From the cell containing the given text, extract its center point as [X, Y] coordinate. 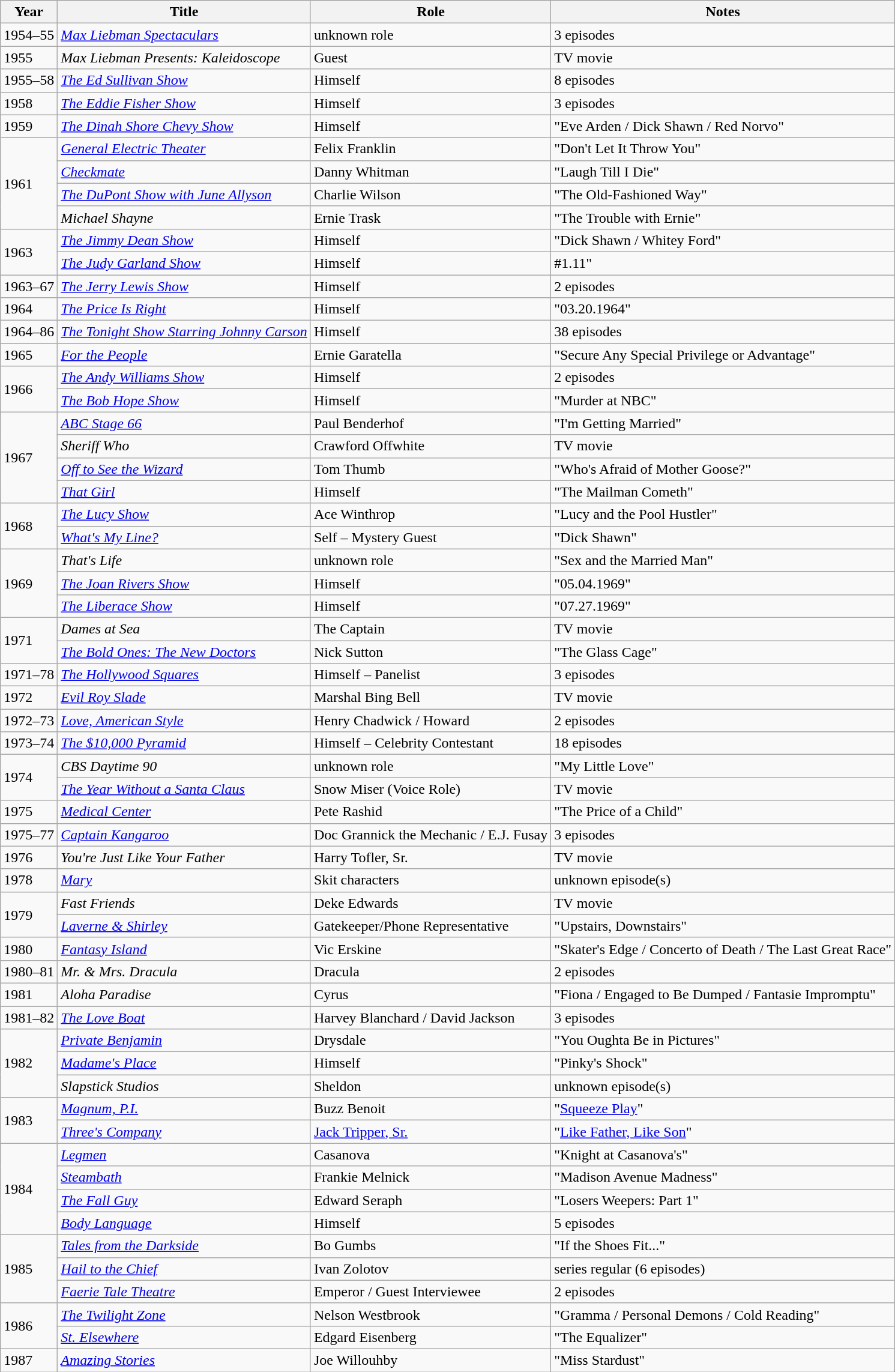
"Pinky's Shock" [723, 1063]
The Year Without a Santa Claus [184, 789]
Tales from the Darkside [184, 1246]
Paul Benderhof [430, 423]
Himself – Celebrity Contestant [430, 743]
Private Benjamin [184, 1041]
Deke Edwards [430, 903]
Ivan Zolotov [430, 1269]
Three's Company [184, 1132]
5 episodes [723, 1223]
Ernie Trask [430, 217]
The Bold Ones: The New Doctors [184, 651]
"Who's Afraid of Mother Goose?" [723, 469]
The Joan Rivers Show [184, 583]
Edgard Eisenberg [430, 1337]
Mr. & Mrs. Dracula [184, 972]
1955 [29, 58]
"The Price of a Child" [723, 812]
Nick Sutton [430, 651]
Laverne & Shirley [184, 926]
The Ed Sullivan Show [184, 80]
"Like Father, Like Son" [723, 1132]
Michael Shayne [184, 217]
1981 [29, 994]
Title [184, 12]
1986 [29, 1326]
The DuPont Show with June Allyson [184, 195]
Buzz Benoit [430, 1109]
"If the Shoes Fit..." [723, 1246]
Ernie Garatella [430, 355]
The Judy Garland Show [184, 263]
series regular (6 episodes) [723, 1269]
What's My Line? [184, 537]
1972 [29, 698]
The Fall Guy [184, 1200]
Self – Mystery Guest [430, 537]
Sheriff Who [184, 446]
"Gramma / Personal Demons / Cold Reading" [723, 1314]
Marshal Bing Bell [430, 698]
1987 [29, 1360]
"Squeeze Play" [723, 1109]
Steambath [184, 1177]
Snow Miser (Voice Role) [430, 789]
1980 [29, 949]
1975 [29, 812]
1959 [29, 126]
Year [29, 12]
The Love Boat [184, 1018]
The Eddie Fisher Show [184, 103]
Casanova [430, 1155]
"The Trouble with Ernie" [723, 217]
"Madison Avenue Madness" [723, 1177]
"Fiona / Engaged to Be Dumped / Fantasie Impromptu" [723, 994]
"Sex and the Married Man" [723, 560]
1982 [29, 1063]
Crawford Offwhite [430, 446]
1976 [29, 857]
Max Liebman Spectaculars [184, 35]
Pete Rashid [430, 812]
"05.04.1969" [723, 583]
Dracula [430, 972]
Skit characters [430, 880]
The Price Is Right [184, 309]
"Miss Stardust" [723, 1360]
1984 [29, 1189]
Doc Grannick the Mechanic / E.J. Fusay [430, 835]
"The Equalizer" [723, 1337]
"The Glass Cage" [723, 651]
"Murder at NBC" [723, 400]
1955–58 [29, 80]
The $10,000 Pyramid [184, 743]
#1.11" [723, 263]
Joe Willouhby [430, 1360]
Amazing Stories [184, 1360]
Fantasy Island [184, 949]
Charlie Wilson [430, 195]
Bo Gumbs [430, 1246]
Vic Erskine [430, 949]
CBS Daytime 90 [184, 766]
"Dick Shawn / Whitey Ford" [723, 240]
1979 [29, 914]
Captain Kangaroo [184, 835]
ABC Stage 66 [184, 423]
Ace Winthrop [430, 515]
"I'm Getting Married" [723, 423]
Nelson Westbrook [430, 1314]
Evil Roy Slade [184, 698]
Frankie Melnick [430, 1177]
1978 [29, 880]
Cyrus [430, 994]
Fast Friends [184, 903]
Hail to the Chief [184, 1269]
Tom Thumb [430, 469]
Medical Center [184, 812]
"You Oughta Be in Pictures" [723, 1041]
The Bob Hope Show [184, 400]
The Captain [430, 629]
Notes [723, 12]
1954–55 [29, 35]
Dames at Sea [184, 629]
1964 [29, 309]
The Liberace Show [184, 606]
1967 [29, 458]
"Upstairs, Downstairs" [723, 926]
Role [430, 12]
Edward Seraph [430, 1200]
That's Life [184, 560]
Himself – Panelist [430, 675]
"Don't Let It Throw You" [723, 149]
1980–81 [29, 972]
1973–74 [29, 743]
"The Mailman Cometh" [723, 492]
Body Language [184, 1223]
1971 [29, 640]
"03.20.1964" [723, 309]
The Lucy Show [184, 515]
1969 [29, 583]
Harry Tofler, Sr. [430, 857]
St. Elsewhere [184, 1337]
Slapstick Studios [184, 1086]
You're Just Like Your Father [184, 857]
The Jerry Lewis Show [184, 286]
8 episodes [723, 80]
"The Old-Fashioned Way" [723, 195]
For the People [184, 355]
Drysdale [430, 1041]
General Electric Theater [184, 149]
Magnum, P.I. [184, 1109]
"Eve Arden / Dick Shawn / Red Norvo" [723, 126]
1968 [29, 526]
1983 [29, 1120]
1964–86 [29, 332]
"My Little Love" [723, 766]
Aloha Paradise [184, 994]
Danny Whitman [430, 172]
Harvey Blanchard / David Jackson [430, 1018]
Mary [184, 880]
1981–82 [29, 1018]
Legmen [184, 1155]
Off to See the Wizard [184, 469]
Sheldon [430, 1086]
Max Liebman Presents: Kaleidoscope [184, 58]
38 episodes [723, 332]
That Girl [184, 492]
1971–78 [29, 675]
1972–73 [29, 721]
1961 [29, 183]
1963 [29, 252]
The Tonight Show Starring Johnny Carson [184, 332]
The Andy Williams Show [184, 378]
"Losers Weepers: Part 1" [723, 1200]
The Jimmy Dean Show [184, 240]
Jack Tripper, Sr. [430, 1132]
Guest [430, 58]
Checkmate [184, 172]
Love, American Style [184, 721]
1974 [29, 778]
Faerie Tale Theatre [184, 1292]
The Hollywood Squares [184, 675]
1965 [29, 355]
1975–77 [29, 835]
The Twilight Zone [184, 1314]
Emperor / Guest Interviewee [430, 1292]
"Knight at Casanova's" [723, 1155]
Henry Chadwick / Howard [430, 721]
1985 [29, 1269]
"Skater's Edge / Concerto of Death / The Last Great Race" [723, 949]
"Lucy and the Pool Hustler" [723, 515]
Felix Franklin [430, 149]
18 episodes [723, 743]
"Dick Shawn" [723, 537]
The Dinah Shore Chevy Show [184, 126]
"Secure Any Special Privilege or Advantage" [723, 355]
1963–67 [29, 286]
1958 [29, 103]
"07.27.1969" [723, 606]
"Laugh Till I Die" [723, 172]
1966 [29, 389]
Madame's Place [184, 1063]
Gatekeeper/Phone Representative [430, 926]
